Extract the (x, y) coordinate from the center of the cell holding the provided text.  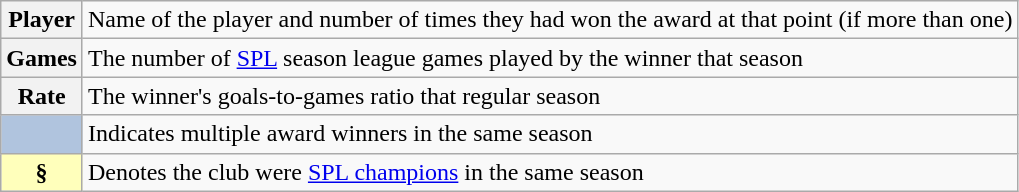
§ (42, 172)
Games (42, 58)
Denotes the club were SPL champions in the same season (550, 172)
Player (42, 20)
Rate (42, 96)
Name of the player and number of times they had won the award at that point (if more than one) (550, 20)
The winner's goals-to-games ratio that regular season (550, 96)
The number of SPL season league games played by the winner that season (550, 58)
Indicates multiple award winners in the same season (550, 134)
